Determine the (x, y) coordinate at the center of the cell enclosing the given text.  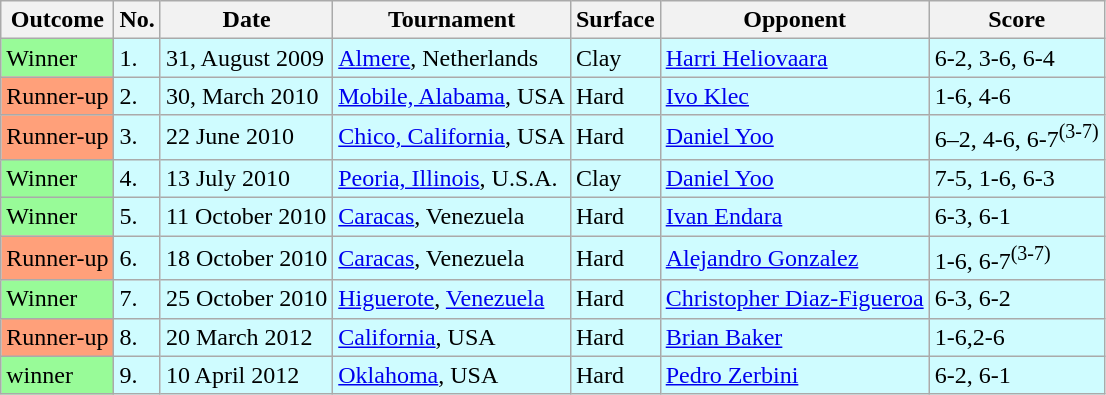
1-6, 4-6 (1016, 96)
1-6,2-6 (1016, 337)
Pedro Zerbini (794, 375)
10 April 2012 (246, 375)
5. (137, 217)
winner (58, 375)
Outcome (58, 20)
6-2, 6-1 (1016, 375)
1. (137, 58)
22 June 2010 (246, 138)
8. (137, 337)
Date (246, 20)
Alejandro Gonzalez (794, 258)
7-5, 1-6, 6-3 (1016, 178)
Score (1016, 20)
1-6, 6-7(3-7) (1016, 258)
Tournament (452, 20)
13 July 2010 (246, 178)
No. (137, 20)
9. (137, 375)
Ivan Endara (794, 217)
Mobile, Alabama, USA (452, 96)
Christopher Diaz-Figueroa (794, 299)
Higuerote, Venezuela (452, 299)
Chico, California, USA (452, 138)
California, USA (452, 337)
3. (137, 138)
20 March 2012 (246, 337)
Peoria, Illinois, U.S.A. (452, 178)
18 October 2010 (246, 258)
Harri Heliovaara (794, 58)
Oklahoma, USA (452, 375)
4. (137, 178)
11 October 2010 (246, 217)
25 October 2010 (246, 299)
6. (137, 258)
6-3, 6-1 (1016, 217)
6-2, 3-6, 6-4 (1016, 58)
Surface (615, 20)
Brian Baker (794, 337)
31, August 2009 (246, 58)
2. (137, 96)
6-3, 6-2 (1016, 299)
Ivo Klec (794, 96)
Opponent (794, 20)
6–2, 4-6, 6-7(3-7) (1016, 138)
7. (137, 299)
Almere, Netherlands (452, 58)
30, March 2010 (246, 96)
